For the text-containing cell, return its midpoint in [X, Y] coordinate format. 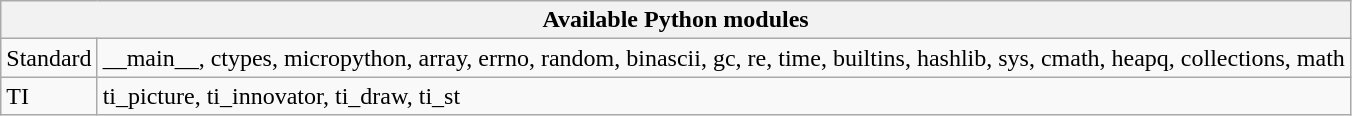
TI [49, 96]
__main__, ctypes, micropython, array, errno, random, binascii, gc, re, time, builtins, hashlib, sys, cmath, heapq, collections, math [724, 58]
Available Python modules [676, 20]
Standard [49, 58]
ti_picture, ti_innovator, ti_draw, ti_st [724, 96]
